Return (X, Y) of the center of cell containing provided text 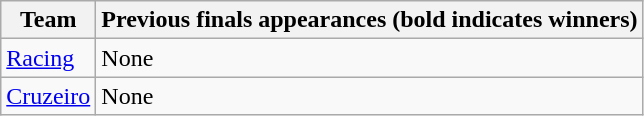
Racing (48, 58)
Previous finals appearances (bold indicates winners) (370, 20)
Cruzeiro (48, 96)
Team (48, 20)
